Pinpoint the cell where the given text exists, returning its [X, Y] midpoint coordinate. 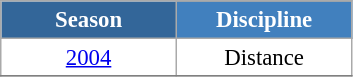
2004 [89, 58]
Discipline [264, 20]
Season [89, 20]
Distance [264, 58]
